Detect which cell encompasses the target text, then output its (x, y) center coordinate. 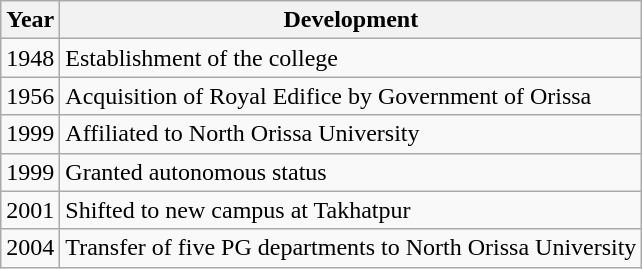
Granted autonomous status (351, 172)
Transfer of five PG departments to North Orissa University (351, 248)
Development (351, 20)
Year (30, 20)
2001 (30, 210)
1948 (30, 58)
Affiliated to North Orissa University (351, 134)
2004 (30, 248)
Shifted to new campus at Takhatpur (351, 210)
1956 (30, 96)
Acquisition of Royal Edifice by Government of Orissa (351, 96)
Establishment of the college (351, 58)
